Locate the cell with the specified text and output its [X, Y] center coordinate. 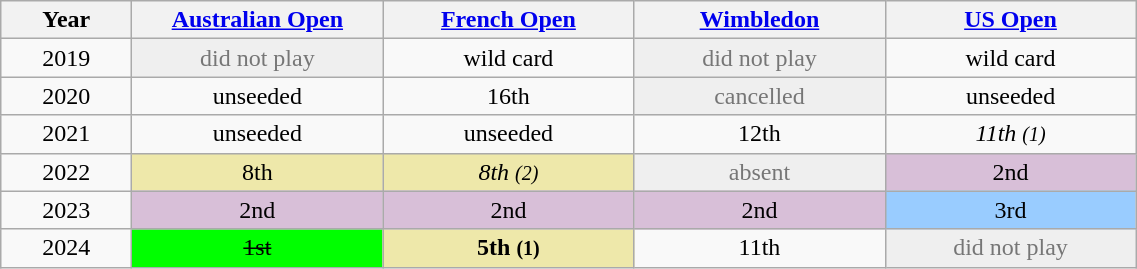
3rd [1010, 210]
11th [760, 248]
2024 [66, 248]
12th [760, 134]
8th (2) [508, 172]
cancelled [760, 96]
French Open [508, 20]
absent [760, 172]
2019 [66, 58]
Wimbledon [760, 20]
2023 [66, 210]
1st [258, 248]
2022 [66, 172]
5th (1) [508, 248]
11th (1) [1010, 134]
Australian Open [258, 20]
Year [66, 20]
16th [508, 96]
2020 [66, 96]
8th [258, 172]
2021 [66, 134]
US Open [1010, 20]
